Find where the given text appears and provide that cell's center as [X, Y] coordinate. 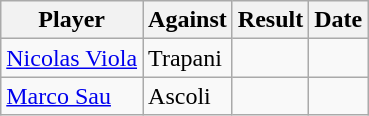
Against [188, 20]
Trapani [188, 58]
Result [270, 20]
Player [72, 20]
Date [338, 20]
Marco Sau [72, 96]
Ascoli [188, 96]
Nicolas Viola [72, 58]
